Pinpoint the cell where the given text exists, returning its [x, y] midpoint coordinate. 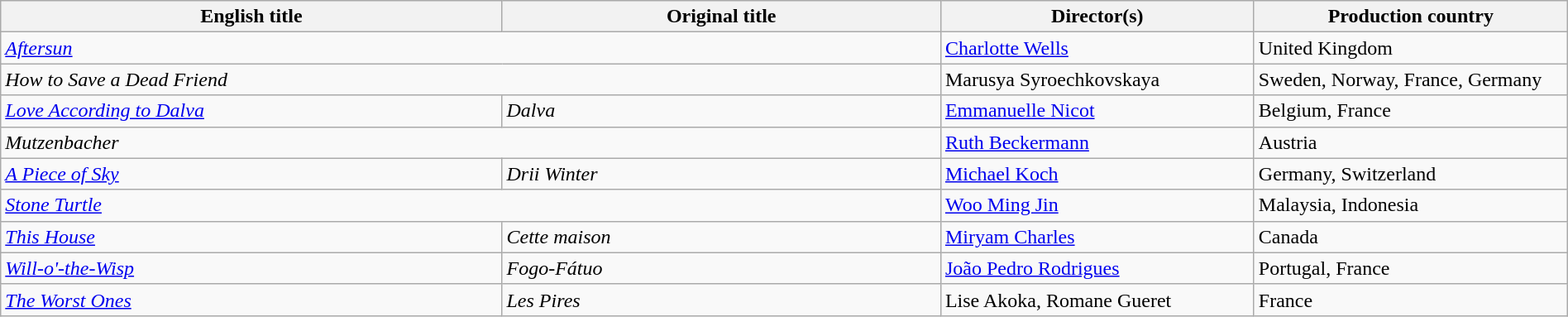
Germany, Switzerland [1411, 174]
Belgium, France [1411, 111]
Austria [1411, 142]
Drii Winter [721, 174]
Charlotte Wells [1097, 48]
English title [251, 17]
Woo Ming Jin [1097, 205]
João Pedro Rodrigues [1097, 268]
Cette maison [721, 237]
A Piece of Sky [251, 174]
Stone Turtle [471, 205]
Lise Akoka, Romane Gueret [1097, 300]
Les Pires [721, 300]
Portugal, France [1411, 268]
Dalva [721, 111]
France [1411, 300]
This House [251, 237]
Love According to Dalva [251, 111]
Ruth Beckermann [1097, 142]
Mutzenbacher [471, 142]
Original title [721, 17]
Director(s) [1097, 17]
Fogo-Fátuo [721, 268]
Michael Koch [1097, 174]
Canada [1411, 237]
United Kingdom [1411, 48]
Production country [1411, 17]
The Worst Ones [251, 300]
Miryam Charles [1097, 237]
How to Save a Dead Friend [471, 79]
Will-o'-the-Wisp [251, 268]
Emmanuelle Nicot [1097, 111]
Malaysia, Indonesia [1411, 205]
Aftersun [471, 48]
Sweden, Norway, France, Germany [1411, 79]
Marusya Syroechkovskaya [1097, 79]
